Extract the (x, y) coordinate from the center of the cell holding the provided text.  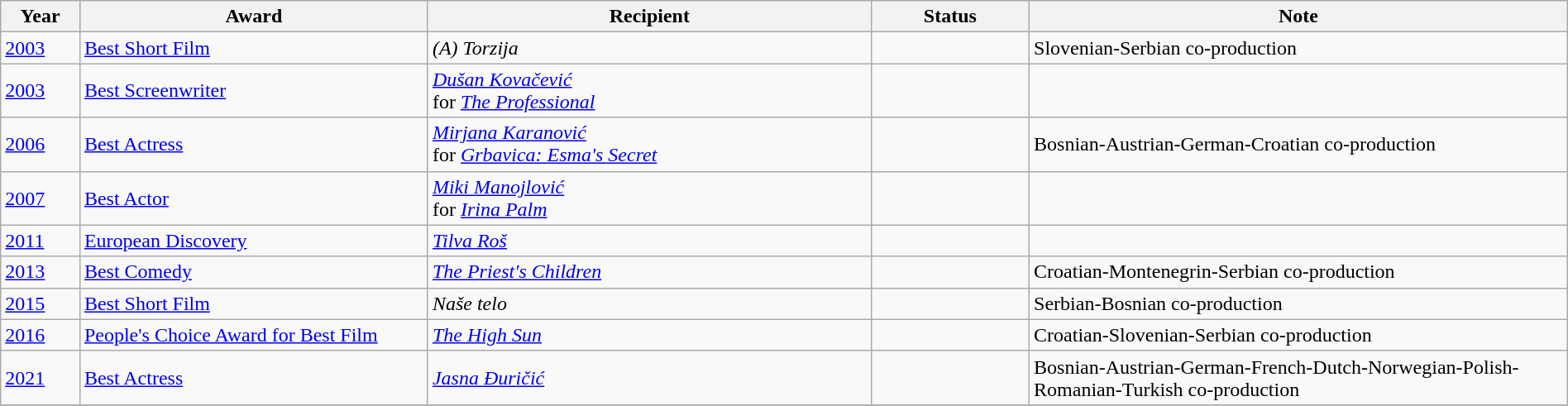
Recipient (649, 17)
Best Actor (253, 198)
Miki Manojlović for Irina Palm (649, 198)
Award (253, 17)
Note (1298, 17)
Year (41, 17)
Naše telo (649, 303)
The High Sun (649, 335)
Slovenian-Serbian co-production (1298, 48)
People's Choice Award for Best Film (253, 335)
2021 (41, 377)
2011 (41, 241)
2016 (41, 335)
Best Screenwriter (253, 91)
Croatian-Montenegrin-Serbian co-production (1298, 272)
Tilva Roš (649, 241)
Jasna Đuričić (649, 377)
(A) Torzija (649, 48)
European Discovery (253, 241)
Bosnian-Austrian-German-French-Dutch-Norwegian-Polish-Romanian-Turkish co-production (1298, 377)
Status (949, 17)
2007 (41, 198)
Mirjana Karanović for Grbavica: Esma's Secret (649, 144)
Best Comedy (253, 272)
2015 (41, 303)
Croatian-Slovenian-Serbian co-production (1298, 335)
Serbian-Bosnian co-production (1298, 303)
2013 (41, 272)
Bosnian-Austrian-German-Croatian co-production (1298, 144)
Dušan Kovačević for The Professional (649, 91)
2006 (41, 144)
The Priest's Children (649, 272)
